Provide the [x, y] coordinate of the cell's center where the given text is located.  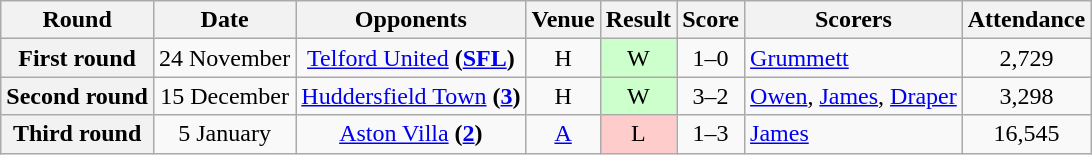
A [563, 134]
Result [638, 20]
James [854, 134]
Third round [78, 134]
1–3 [711, 134]
Huddersfield Town (3) [411, 96]
First round [78, 58]
Venue [563, 20]
3–2 [711, 96]
Second round [78, 96]
Telford United (SFL) [411, 58]
Attendance [1026, 20]
3,298 [1026, 96]
Aston Villa (2) [411, 134]
Date [224, 20]
16,545 [1026, 134]
Round [78, 20]
Grummett [854, 58]
Scorers [854, 20]
Score [711, 20]
1–0 [711, 58]
Opponents [411, 20]
15 December [224, 96]
2,729 [1026, 58]
L [638, 134]
5 January [224, 134]
Owen, James, Draper [854, 96]
24 November [224, 58]
